Identify which cell holds the provided text, then report its [x, y] central coordinate. 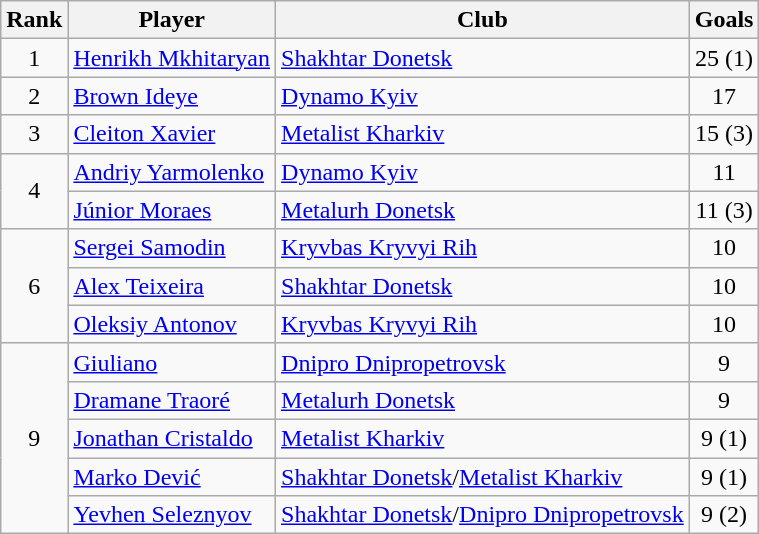
9 (2) [724, 515]
Sergei Samodin [172, 248]
4 [34, 191]
Marko Dević [172, 477]
Henrikh Mkhitaryan [172, 58]
15 (3) [724, 134]
Club [483, 20]
Giuliano [172, 362]
Alex Teixeira [172, 286]
6 [34, 286]
Rank [34, 20]
Andriy Yarmolenko [172, 172]
Dnipro Dnipropetrovsk [483, 362]
11 [724, 172]
Player [172, 20]
Oleksiy Antonov [172, 324]
Goals [724, 20]
25 (1) [724, 58]
2 [34, 96]
3 [34, 134]
1 [34, 58]
17 [724, 96]
Dramane Traoré [172, 400]
Jonathan Cristaldo [172, 438]
Shakhtar Donetsk/Metalist Kharkiv [483, 477]
Júnior Moraes [172, 210]
11 (3) [724, 210]
Shakhtar Donetsk/Dnipro Dnipropetrovsk [483, 515]
Yevhen Seleznyov [172, 515]
Cleiton Xavier [172, 134]
Brown Ideye [172, 96]
